Provide the [X, Y] coordinate of the cell's center where the given text is located.  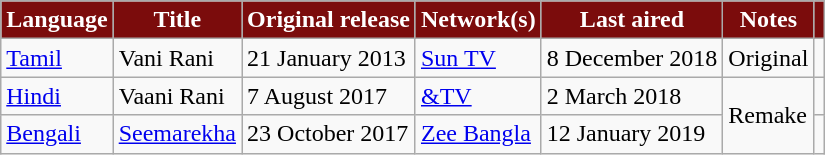
Original [768, 58]
Notes [768, 20]
7 August 2017 [329, 96]
23 October 2017 [329, 134]
Last aired [632, 20]
Vaani Rani [177, 96]
Language [57, 20]
Remake [768, 115]
21 January 2013 [329, 58]
Vani Rani [177, 58]
Tamil [57, 58]
2 March 2018 [632, 96]
12 January 2019 [632, 134]
Sun TV [478, 58]
Hindi [57, 96]
&TV [478, 96]
8 December 2018 [632, 58]
Network(s) [478, 20]
Original release [329, 20]
Seemarekha [177, 134]
Title [177, 20]
Bengali [57, 134]
Zee Bangla [478, 134]
